Output the (x, y) coordinate of the center of the cell containing the given text.  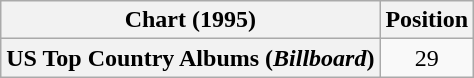
US Top Country Albums (Billboard) (190, 58)
Position (427, 20)
Chart (1995) (190, 20)
29 (427, 58)
